Locate the cell with the specified text and output its [X, Y] center coordinate. 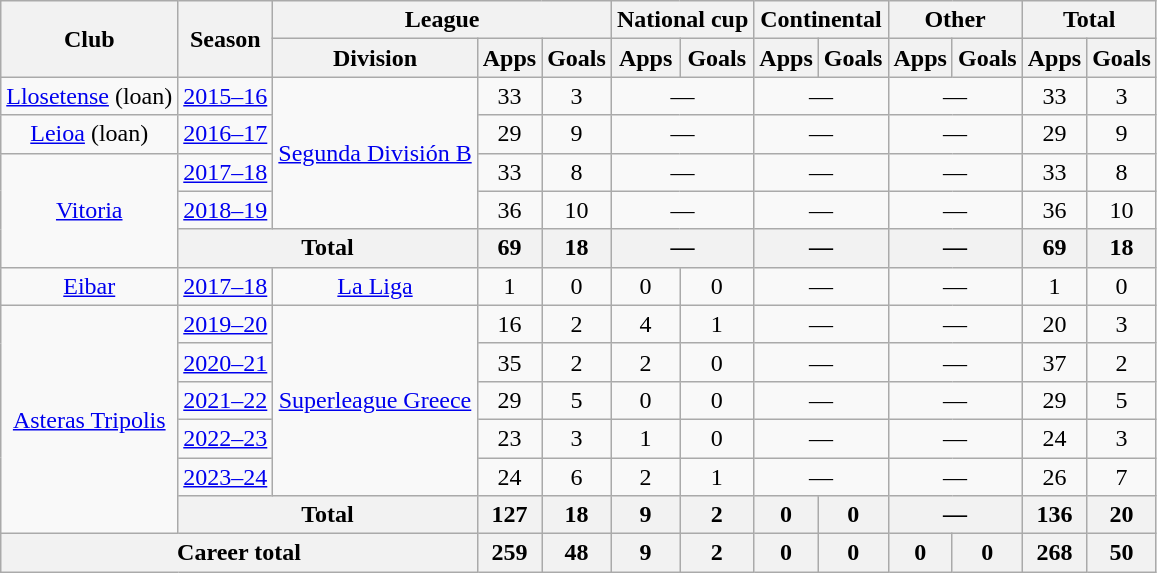
2015–16 [226, 96]
259 [509, 553]
35 [509, 362]
Asteras Tripolis [90, 419]
37 [1054, 362]
Segunda División B [375, 153]
2021–22 [226, 400]
Continental [821, 20]
127 [509, 515]
Superleague Greece [375, 400]
23 [509, 438]
2020–21 [226, 362]
50 [1122, 553]
Career total [239, 553]
National cup [682, 20]
2016–17 [226, 134]
Division [375, 58]
2018–19 [226, 210]
2022–23 [226, 438]
Eibar [90, 286]
Leioa (loan) [90, 134]
Vitoria [90, 210]
48 [577, 553]
16 [509, 324]
136 [1054, 515]
Club [90, 39]
Season [226, 39]
7 [1122, 477]
Llosetense (loan) [90, 96]
League [442, 20]
Other [955, 20]
2023–24 [226, 477]
26 [1054, 477]
4 [645, 324]
268 [1054, 553]
La Liga [375, 286]
6 [577, 477]
2019–20 [226, 324]
